Output the [x, y] coordinate of the center of the cell containing the given text.  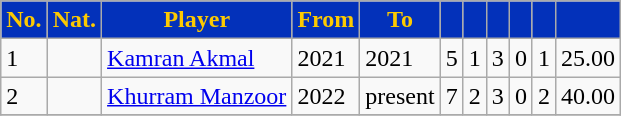
Kamran Akmal [197, 58]
No. [24, 20]
Player [197, 20]
Nat. [74, 20]
To [400, 20]
Khurram Manzoor [197, 96]
From [326, 20]
present [400, 96]
7 [452, 96]
25.00 [588, 58]
2022 [326, 96]
40.00 [588, 96]
5 [452, 58]
